Return (X, Y) of the center of cell containing provided text 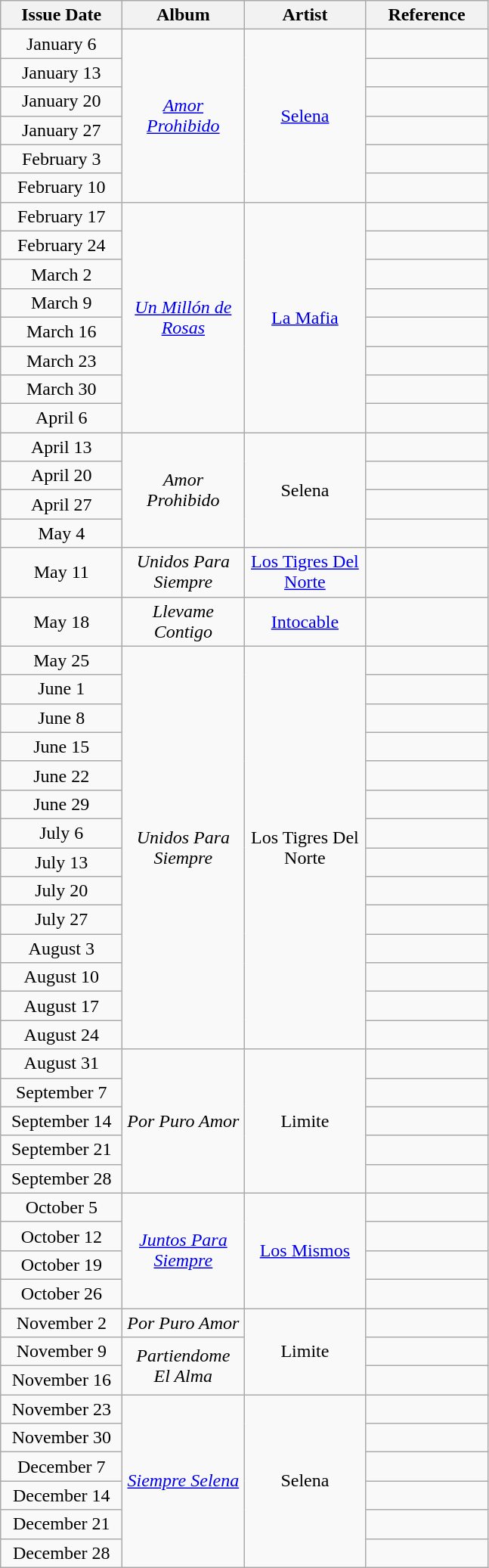
March 9 (62, 303)
August 3 (62, 949)
November 2 (62, 1323)
Album (183, 15)
January 27 (62, 130)
Juntos Para Siempre (183, 1250)
December 7 (62, 1467)
Llevame Contigo (183, 622)
February 3 (62, 159)
June 15 (62, 747)
August 31 (62, 1063)
La Mafia (305, 317)
March 30 (62, 390)
August 10 (62, 977)
November 9 (62, 1352)
May 11 (62, 572)
April 20 (62, 476)
December 28 (62, 1553)
February 10 (62, 188)
Un Millón de Rosas (183, 317)
September 7 (62, 1092)
January 13 (62, 73)
November 23 (62, 1409)
July 27 (62, 920)
June 1 (62, 689)
May 25 (62, 660)
June 29 (62, 804)
Partiendome El Alma (183, 1366)
September 14 (62, 1121)
October 26 (62, 1293)
Intocable (305, 622)
September 21 (62, 1150)
October 19 (62, 1265)
June 8 (62, 718)
August 24 (62, 1035)
Los Mismos (305, 1250)
Issue Date (62, 15)
February 17 (62, 216)
July 13 (62, 862)
Siempre Selena (183, 1481)
February 24 (62, 245)
April 6 (62, 418)
December 14 (62, 1495)
March 23 (62, 361)
August 17 (62, 1006)
March 2 (62, 274)
December 21 (62, 1524)
April 27 (62, 505)
September 28 (62, 1178)
October 12 (62, 1236)
November 30 (62, 1438)
July 6 (62, 833)
May 4 (62, 533)
Artist (305, 15)
October 5 (62, 1207)
January 6 (62, 44)
June 22 (62, 775)
July 20 (62, 891)
January 20 (62, 101)
Reference (426, 15)
March 16 (62, 331)
April 13 (62, 447)
November 16 (62, 1380)
May 18 (62, 622)
